Scan for the cell matching the given text and deliver its [x, y] coordinate at center. 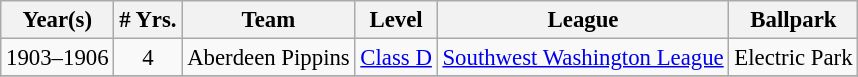
Year(s) [58, 20]
Level [396, 20]
Ballpark [794, 20]
League [583, 20]
# Yrs. [148, 20]
Class D [396, 58]
Electric Park [794, 58]
Team [268, 20]
1903–1906 [58, 58]
Aberdeen Pippins [268, 58]
4 [148, 58]
Southwest Washington League [583, 58]
